From the cell containing the given text, extract its center point as (x, y) coordinate. 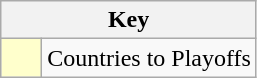
Key (129, 20)
Countries to Playoffs (150, 58)
